Output the (X, Y) coordinate of the center of the cell containing the given text.  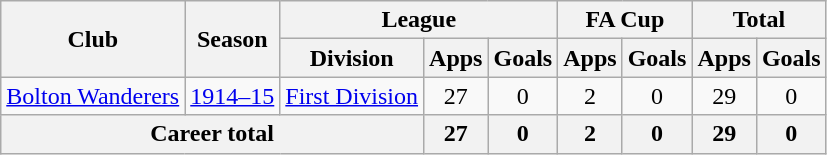
Division (352, 58)
Bolton Wanderers (93, 96)
Season (232, 39)
First Division (352, 96)
League (419, 20)
Total (759, 20)
Career total (212, 134)
FA Cup (625, 20)
Club (93, 39)
1914–15 (232, 96)
